Scan for the cell matching the given text and deliver its [X, Y] coordinate at center. 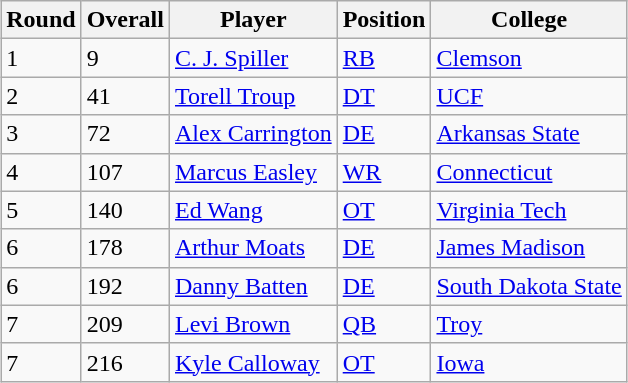
RB [384, 58]
209 [125, 324]
Position [384, 20]
5 [41, 210]
Virginia Tech [529, 210]
Arkansas State [529, 134]
Marcus Easley [253, 172]
WR [384, 172]
2 [41, 96]
DT [384, 96]
College [529, 20]
Overall [125, 20]
Iowa [529, 362]
QB [384, 324]
Kyle Calloway [253, 362]
4 [41, 172]
Danny Batten [253, 286]
UCF [529, 96]
140 [125, 210]
192 [125, 286]
Connecticut [529, 172]
James Madison [529, 248]
1 [41, 58]
Player [253, 20]
Troy [529, 324]
South Dakota State [529, 286]
72 [125, 134]
Ed Wang [253, 210]
9 [125, 58]
Alex Carrington [253, 134]
Clemson [529, 58]
3 [41, 134]
107 [125, 172]
41 [125, 96]
Levi Brown [253, 324]
216 [125, 362]
Arthur Moats [253, 248]
C. J. Spiller [253, 58]
Torell Troup [253, 96]
Round [41, 20]
178 [125, 248]
